Detect which cell encompasses the target text, then output its (x, y) center coordinate. 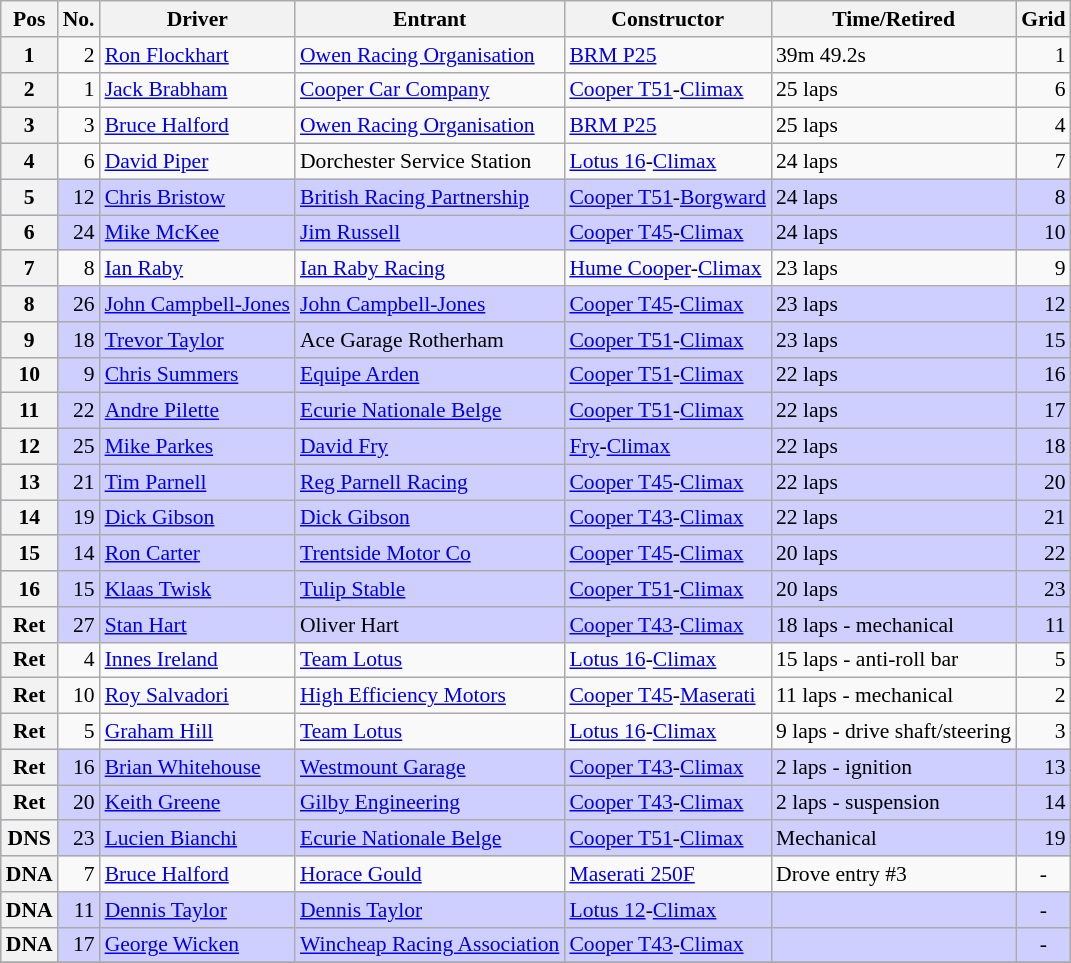
Jack Brabham (198, 90)
No. (79, 19)
Grid (1044, 19)
British Racing Partnership (430, 197)
Maserati 250F (668, 874)
Reg Parnell Racing (430, 482)
Entrant (430, 19)
DNS (30, 839)
Trentside Motor Co (430, 554)
18 laps - mechanical (894, 625)
Lucien Bianchi (198, 839)
Wincheap Racing Association (430, 945)
Jim Russell (430, 233)
Horace Gould (430, 874)
Tim Parnell (198, 482)
Keith Greene (198, 803)
Ace Garage Rotherham (430, 340)
Drove entry #3 (894, 874)
Ian Raby Racing (430, 269)
Pos (30, 19)
Driver (198, 19)
Gilby Engineering (430, 803)
Lotus 12-Climax (668, 910)
24 (79, 233)
George Wicken (198, 945)
2 laps - suspension (894, 803)
Hume Cooper-Climax (668, 269)
Constructor (668, 19)
Mike Parkes (198, 447)
Westmount Garage (430, 767)
High Efficiency Motors (430, 696)
Chris Bristow (198, 197)
Time/Retired (894, 19)
Fry-Climax (668, 447)
Cooper T51-Borgward (668, 197)
Ian Raby (198, 269)
Chris Summers (198, 375)
Ron Flockhart (198, 55)
David Piper (198, 162)
David Fry (430, 447)
Equipe Arden (430, 375)
27 (79, 625)
Oliver Hart (430, 625)
Brian Whitehouse (198, 767)
Dorchester Service Station (430, 162)
9 laps - drive shaft/steering (894, 732)
Graham Hill (198, 732)
2 laps - ignition (894, 767)
Andre Pilette (198, 411)
26 (79, 304)
Mechanical (894, 839)
Stan Hart (198, 625)
Klaas Twisk (198, 589)
15 laps - anti-roll bar (894, 660)
Innes Ireland (198, 660)
11 laps - mechanical (894, 696)
Trevor Taylor (198, 340)
Mike McKee (198, 233)
Tulip Stable (430, 589)
Cooper T45-Maserati (668, 696)
Cooper Car Company (430, 90)
39m 49.2s (894, 55)
Ron Carter (198, 554)
Roy Salvadori (198, 696)
25 (79, 447)
